Detect which cell encompasses the target text, then output its (x, y) center coordinate. 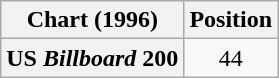
US Billboard 200 (92, 58)
44 (231, 58)
Chart (1996) (92, 20)
Position (231, 20)
